For the text-containing cell, return its midpoint in (X, Y) coordinate format. 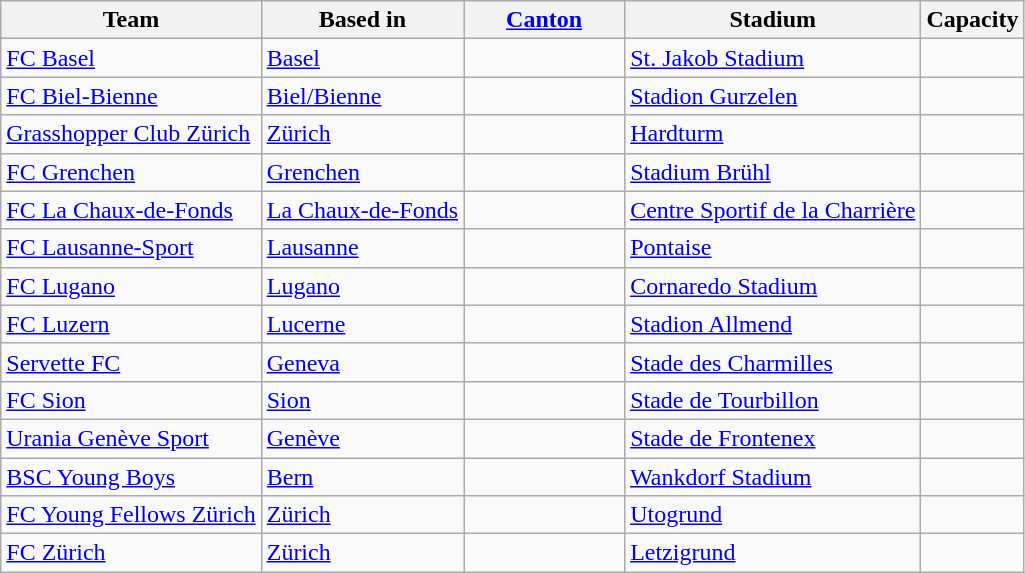
Basel (362, 58)
La Chaux-de-Fonds (362, 210)
FC Sion (131, 400)
Pontaise (773, 248)
Canton (544, 20)
FC Zürich (131, 553)
Lucerne (362, 324)
BSC Young Boys (131, 477)
FC Lausanne-Sport (131, 248)
Stadium (773, 20)
Geneva (362, 362)
Servette FC (131, 362)
Capacity (972, 20)
FC La Chaux-de-Fonds (131, 210)
Stade de Frontenex (773, 438)
FC Basel (131, 58)
Team (131, 20)
Genève (362, 438)
St. Jakob Stadium (773, 58)
Urania Genève Sport (131, 438)
FC Young Fellows Zürich (131, 515)
Sion (362, 400)
Stadion Gurzelen (773, 96)
Hardturm (773, 134)
Based in (362, 20)
FC Biel-Bienne (131, 96)
Letzigrund (773, 553)
FC Lugano (131, 286)
Bern (362, 477)
Cornaredo Stadium (773, 286)
Grasshopper Club Zürich (131, 134)
Stadium Brühl (773, 172)
Stade des Charmilles (773, 362)
Lugano (362, 286)
FC Grenchen (131, 172)
Biel/Bienne (362, 96)
Utogrund (773, 515)
FC Luzern (131, 324)
Grenchen (362, 172)
Stadion Allmend (773, 324)
Lausanne (362, 248)
Wankdorf Stadium (773, 477)
Centre Sportif de la Charrière (773, 210)
Stade de Tourbillon (773, 400)
